Search for the cell housing the specified text and yield its [x, y] center coordinate. 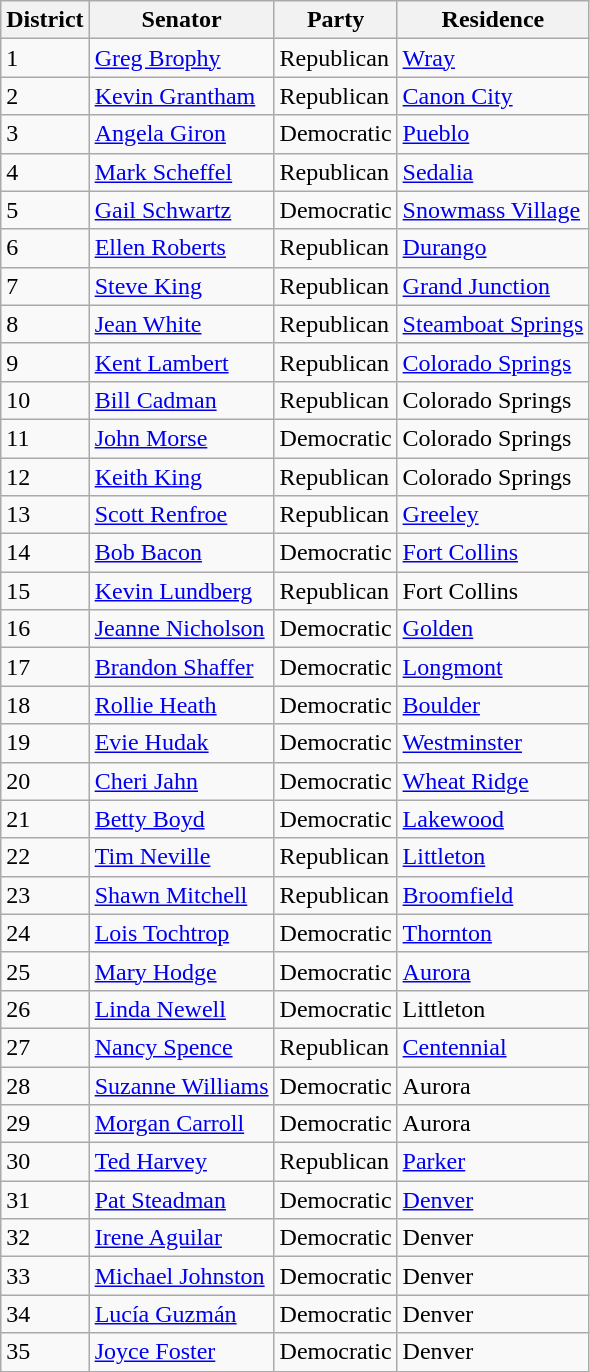
Brandon Shaffer [182, 667]
Ted Harvey [182, 1162]
21 [45, 819]
Bob Bacon [182, 553]
27 [45, 1047]
32 [45, 1238]
Evie Hudak [182, 743]
Durango [493, 248]
Angela Giron [182, 134]
Jean White [182, 324]
Longmont [493, 667]
Party [336, 20]
12 [45, 477]
Cheri Jahn [182, 781]
Broomfield [493, 895]
8 [45, 324]
31 [45, 1200]
14 [45, 553]
Suzanne Williams [182, 1085]
Steve King [182, 286]
3 [45, 134]
Golden [493, 629]
Kent Lambert [182, 362]
28 [45, 1085]
Canon City [493, 96]
Keith King [182, 477]
Residence [493, 20]
13 [45, 515]
Pat Steadman [182, 1200]
24 [45, 933]
33 [45, 1276]
Morgan Carroll [182, 1124]
John Morse [182, 438]
Lois Tochtrop [182, 933]
15 [45, 591]
Centennial [493, 1047]
Joyce Foster [182, 1352]
Kevin Lundberg [182, 591]
25 [45, 971]
Greg Brophy [182, 58]
Parker [493, 1162]
Irene Aguilar [182, 1238]
20 [45, 781]
Wheat Ridge [493, 781]
Grand Junction [493, 286]
9 [45, 362]
Jeanne Nicholson [182, 629]
Lucía Guzmán [182, 1314]
District [45, 20]
26 [45, 1009]
Pueblo [493, 134]
35 [45, 1352]
11 [45, 438]
16 [45, 629]
Tim Neville [182, 857]
Steamboat Springs [493, 324]
1 [45, 58]
Gail Schwartz [182, 210]
22 [45, 857]
2 [45, 96]
Senator [182, 20]
Lakewood [493, 819]
Michael Johnston [182, 1276]
Westminster [493, 743]
29 [45, 1124]
Mark Scheffel [182, 172]
5 [45, 210]
Boulder [493, 705]
Linda Newell [182, 1009]
Scott Renfroe [182, 515]
19 [45, 743]
17 [45, 667]
23 [45, 895]
Nancy Spence [182, 1047]
Bill Cadman [182, 400]
Shawn Mitchell [182, 895]
Thornton [493, 933]
Kevin Grantham [182, 96]
Snowmass Village [493, 210]
34 [45, 1314]
7 [45, 286]
Sedalia [493, 172]
Greeley [493, 515]
Ellen Roberts [182, 248]
10 [45, 400]
Betty Boyd [182, 819]
6 [45, 248]
18 [45, 705]
Rollie Heath [182, 705]
Wray [493, 58]
30 [45, 1162]
4 [45, 172]
Mary Hodge [182, 971]
